Return the (X, Y) coordinate for the center point of the cell that contains the specified text.  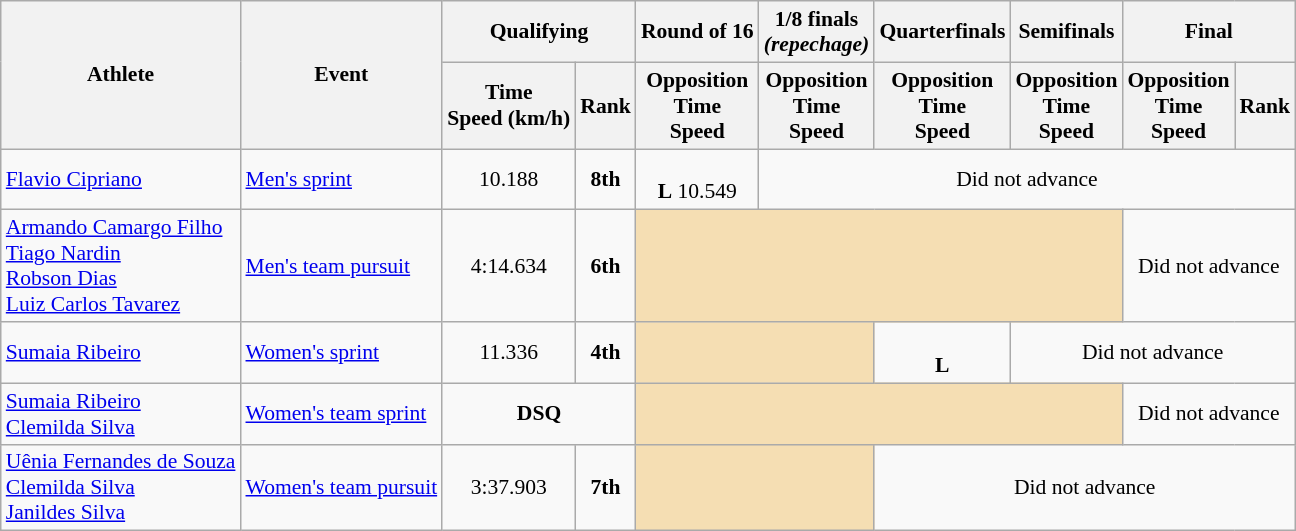
Flavio Cipriano (121, 180)
4th (606, 352)
7th (606, 488)
6th (606, 266)
11.336 (508, 352)
Sumaia RibeiroClemilda Silva (121, 414)
Uênia Fernandes de SouzaClemilda SilvaJanildes Silva (121, 488)
Women's sprint (341, 352)
Women's team sprint (341, 414)
Women's team pursuit (341, 488)
4:14.634 (508, 266)
DSQ (539, 414)
Men's sprint (341, 180)
1/8 finals(repechage) (817, 32)
Men's team pursuit (341, 266)
L (942, 352)
Semifinals (1066, 32)
Final (1208, 32)
3:37.903 (508, 488)
TimeSpeed (km/h) (508, 106)
Quarterfinals (942, 32)
Armando Camargo FilhoTiago NardinRobson DiasLuiz Carlos Tavarez (121, 266)
Round of 16 (698, 32)
Athlete (121, 75)
10.188 (508, 180)
Sumaia Ribeiro (121, 352)
Event (341, 75)
Qualifying (539, 32)
8th (606, 180)
L 10.549 (698, 180)
